Extract the [X, Y] coordinate from the center of the cell holding the provided text.  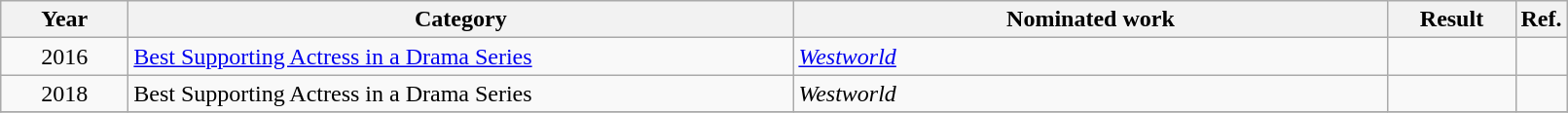
Category [461, 19]
Year [64, 19]
2016 [64, 56]
2018 [64, 94]
Ref. [1542, 19]
Nominated work [1090, 19]
Result [1452, 19]
